Return the [X, Y] coordinate for the center point of the cell that contains the specified text.  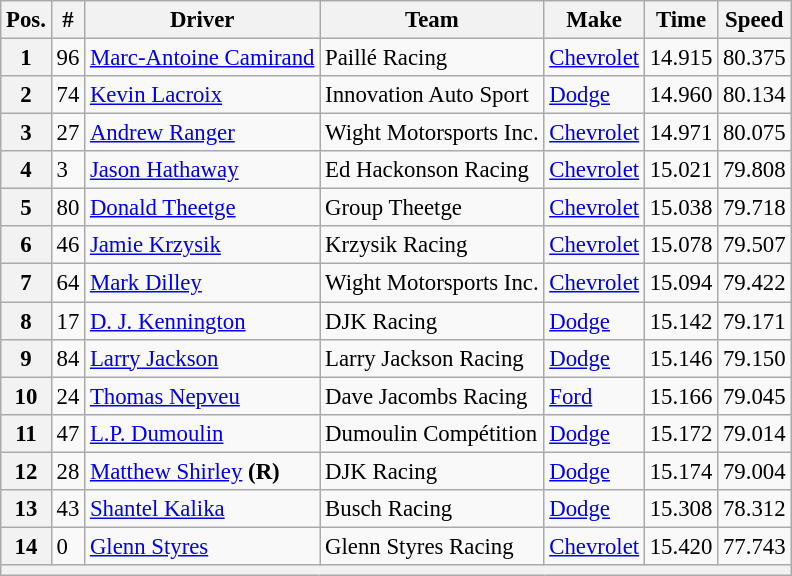
Busch Racing [432, 509]
Speed [754, 20]
Kevin Lacroix [202, 95]
1 [26, 58]
Ford [594, 396]
15.420 [680, 546]
15.174 [680, 471]
5 [26, 208]
80.375 [754, 58]
8 [26, 321]
0 [68, 546]
15.038 [680, 208]
15.308 [680, 509]
24 [68, 396]
77.743 [754, 546]
78.312 [754, 509]
L.P. Dumoulin [202, 433]
96 [68, 58]
9 [26, 358]
27 [68, 133]
Jason Hathaway [202, 170]
15.078 [680, 245]
84 [68, 358]
Pos. [26, 20]
6 [26, 245]
79.045 [754, 396]
Larry Jackson [202, 358]
79.004 [754, 471]
Matthew Shirley (R) [202, 471]
Marc-Antoine Camirand [202, 58]
Jamie Krzysik [202, 245]
Group Theetge [432, 208]
Thomas Nepveu [202, 396]
10 [26, 396]
Andrew Ranger [202, 133]
79.150 [754, 358]
Glenn Styres Racing [432, 546]
15.172 [680, 433]
43 [68, 509]
Donald Theetge [202, 208]
79.718 [754, 208]
Driver [202, 20]
79.422 [754, 283]
80.075 [754, 133]
28 [68, 471]
2 [26, 95]
15.021 [680, 170]
Shantel Kalika [202, 509]
14 [26, 546]
7 [26, 283]
79.808 [754, 170]
17 [68, 321]
15.166 [680, 396]
80.134 [754, 95]
14.960 [680, 95]
Glenn Styres [202, 546]
13 [26, 509]
12 [26, 471]
Time [680, 20]
Team [432, 20]
80 [68, 208]
14.915 [680, 58]
79.507 [754, 245]
15.142 [680, 321]
Dumoulin Compétition [432, 433]
79.014 [754, 433]
79.171 [754, 321]
Ed Hackonson Racing [432, 170]
47 [68, 433]
Mark Dilley [202, 283]
15.094 [680, 283]
Dave Jacombs Racing [432, 396]
Larry Jackson Racing [432, 358]
64 [68, 283]
Make [594, 20]
# [68, 20]
15.146 [680, 358]
4 [26, 170]
14.971 [680, 133]
Innovation Auto Sport [432, 95]
Paillé Racing [432, 58]
Krzysik Racing [432, 245]
46 [68, 245]
11 [26, 433]
D. J. Kennington [202, 321]
74 [68, 95]
